Search for the cell housing the specified text and yield its (X, Y) center coordinate. 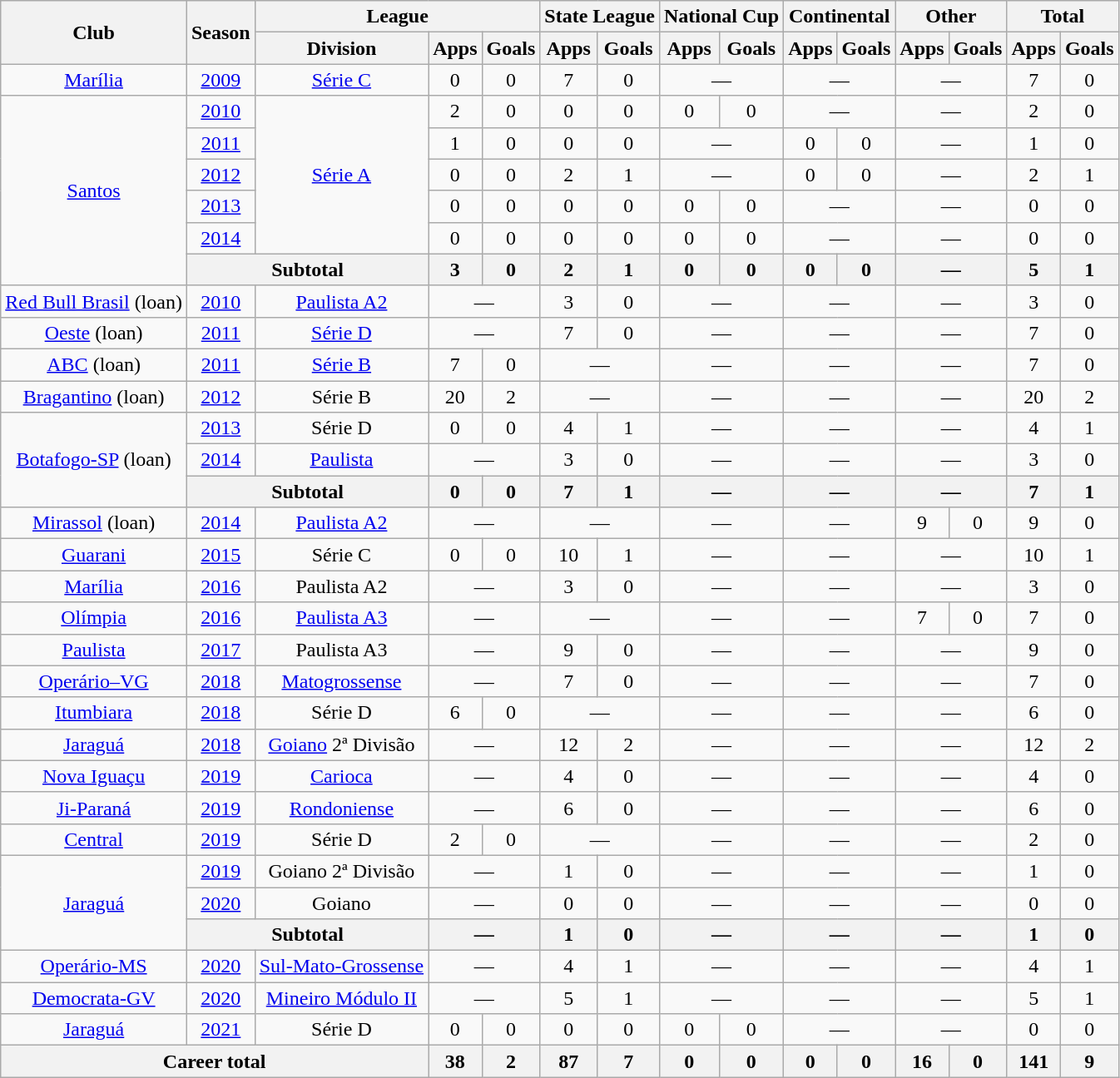
87 (569, 1061)
141 (1033, 1061)
Sul-Mato-Grossense (341, 967)
Career total (215, 1061)
Total (1063, 17)
Mineiro Módulo II (341, 998)
Itumbiara (94, 713)
Matogrossense (341, 681)
Oeste (loan) (94, 333)
38 (455, 1061)
Goiano (341, 902)
Bragantino (loan) (94, 397)
Operário-MS (94, 967)
Democrata-GV (94, 998)
Olímpia (94, 618)
Nova Iguaçu (94, 776)
Club (94, 32)
2015 (221, 555)
2017 (221, 650)
2021 (221, 1030)
State League (600, 17)
Other (951, 17)
ABC (loan) (94, 364)
Central (94, 839)
Ji-Paraná (94, 808)
Botafogo-SP (loan) (94, 460)
Guarani (94, 555)
16 (922, 1061)
Santos (94, 190)
Carioca (341, 776)
2009 (221, 80)
Division (341, 48)
Mirassol (loan) (94, 523)
Operário–VG (94, 681)
League (398, 17)
Continental (840, 17)
Série A (341, 175)
Season (221, 32)
National Cup (721, 17)
Rondoniense (341, 808)
Red Bull Brasil (loan) (94, 301)
